Locate the cell with the specified text and output its (x, y) center coordinate. 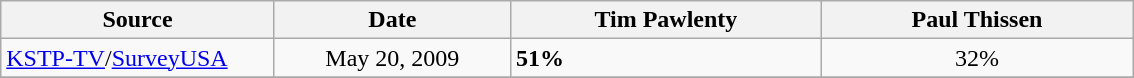
51% (666, 58)
Paul Thissen (976, 20)
Source (138, 20)
Date (392, 20)
May 20, 2009 (392, 58)
32% (976, 58)
KSTP-TV/SurveyUSA (138, 58)
Tim Pawlenty (666, 20)
